From the cell containing the given text, extract its center point as (x, y) coordinate. 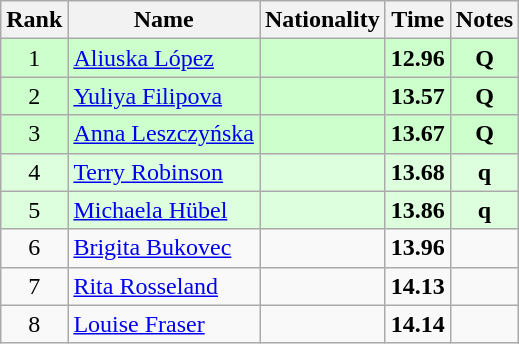
6 (34, 248)
Name (164, 20)
13.57 (418, 96)
1 (34, 58)
2 (34, 96)
Rank (34, 20)
Aliuska López (164, 58)
Louise Fraser (164, 324)
8 (34, 324)
5 (34, 210)
Rita Rosseland (164, 286)
12.96 (418, 58)
Nationality (323, 20)
Yuliya Filipova (164, 96)
Time (418, 20)
3 (34, 134)
14.14 (418, 324)
14.13 (418, 286)
4 (34, 172)
Brigita Bukovec (164, 248)
13.96 (418, 248)
Notes (484, 20)
Anna Leszczyńska (164, 134)
13.67 (418, 134)
13.68 (418, 172)
Michaela Hübel (164, 210)
7 (34, 286)
Terry Robinson (164, 172)
13.86 (418, 210)
